For the text-containing cell, return its midpoint in (x, y) coordinate format. 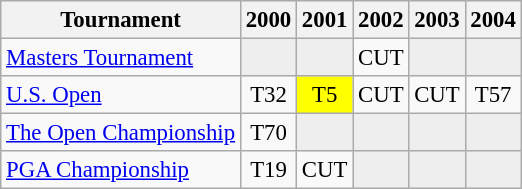
2000 (268, 20)
The Open Championship (121, 133)
2003 (437, 20)
T70 (268, 133)
T19 (268, 170)
Tournament (121, 20)
T32 (268, 95)
2001 (325, 20)
2004 (493, 20)
T5 (325, 95)
2002 (381, 20)
PGA Championship (121, 170)
Masters Tournament (121, 58)
U.S. Open (121, 95)
T57 (493, 95)
